Output the (X, Y) coordinate of the center of the cell containing the given text.  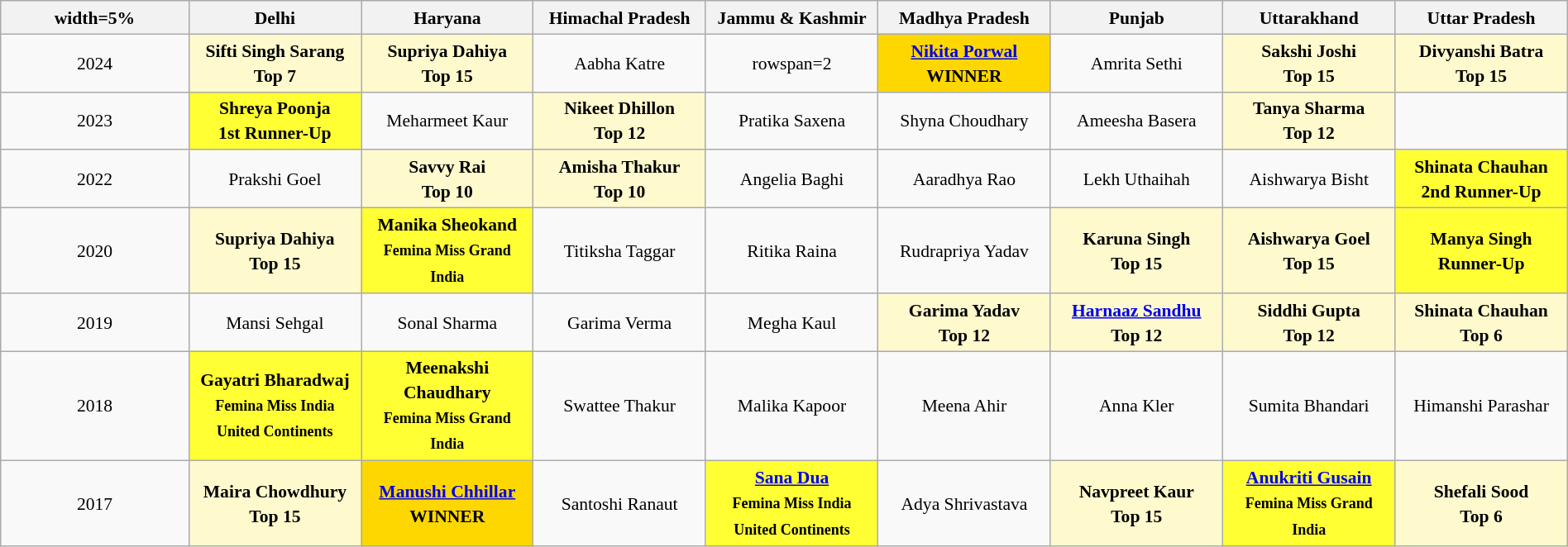
Adya Shrivastava (964, 504)
Punjab (1136, 17)
Shefali SoodTop 6 (1481, 504)
Aishwarya Bisht (1308, 179)
Titiksha Taggar (619, 251)
Tanya SharmaTop 12 (1308, 121)
Himachal Pradesh (619, 17)
Meharmeet Kaur (447, 121)
Shreya Poonja1st Runner-Up (275, 121)
Sifti Singh SarangTop 7 (275, 63)
Manika SheokandFemina Miss Grand India (447, 251)
Lekh Uthaihah (1136, 179)
Ameesha Basera (1136, 121)
Santoshi Ranaut (619, 504)
Aishwarya GoelTop 15 (1308, 251)
Anna Kler (1136, 407)
rowspan=2 (791, 63)
Savvy RaiTop 10 (447, 179)
Malika Kapoor (791, 407)
Nikeet DhillonTop 12 (619, 121)
Manushi ChhillarWINNER (447, 504)
Harnaaz SandhuTop 12 (1136, 322)
Gayatri BharadwajFemina Miss India United Continents (275, 407)
Rudrapriya Yadav (964, 251)
2022 (94, 179)
Megha Kaul (791, 322)
Haryana (447, 17)
2020 (94, 251)
Himanshi Parashar (1481, 407)
Sakshi JoshiTop 15 (1308, 63)
Delhi (275, 17)
Mansi Sehgal (275, 322)
Maira ChowdhuryTop 15 (275, 504)
Shinata Chauhan2nd Runner-Up (1481, 179)
Siddhi GuptaTop 12 (1308, 322)
2017 (94, 504)
Aabha Katre (619, 63)
Sana DuaFemina Miss India United Continents (791, 504)
Madhya Pradesh (964, 17)
2018 (94, 407)
Aaradhya Rao (964, 179)
Anukriti GusainFemina Miss Grand India (1308, 504)
Pratika Saxena (791, 121)
Uttar Pradesh (1481, 17)
Sumita Bhandari (1308, 407)
Nikita PorwalWINNER (964, 63)
Jammu & Kashmir (791, 17)
Shinata ChauhanTop 6 (1481, 322)
Sonal Sharma (447, 322)
Prakshi Goel (275, 179)
Ritika Raina (791, 251)
Garima Verma (619, 322)
Meena Ahir (964, 407)
Divyanshi BatraTop 15 (1481, 63)
Manya SinghRunner-Up (1481, 251)
Shyna Choudhary (964, 121)
2019 (94, 322)
Meenakshi ChaudharyFemina Miss Grand India (447, 407)
2024 (94, 63)
Angelia Baghi (791, 179)
Navpreet KaurTop 15 (1136, 504)
Garima YadavTop 12 (964, 322)
Uttarakhand (1308, 17)
Swattee Thakur (619, 407)
Amisha ThakurTop 10 (619, 179)
width=5% (94, 17)
Amrita Sethi (1136, 63)
2023 (94, 121)
Karuna SinghTop 15 (1136, 251)
